Extract the [X, Y] coordinate from the center of the cell holding the provided text.  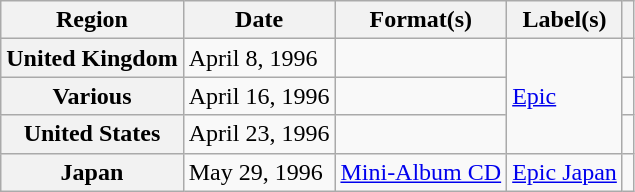
United Kingdom [92, 58]
Region [92, 20]
May 29, 1996 [259, 172]
Mini-Album CD [421, 172]
Japan [92, 172]
United States [92, 134]
Epic [565, 96]
April 8, 1996 [259, 58]
April 16, 1996 [259, 96]
April 23, 1996 [259, 134]
Format(s) [421, 20]
Epic Japan [565, 172]
Label(s) [565, 20]
Various [92, 96]
Date [259, 20]
